Identify which cell holds the provided text, then report its (X, Y) central coordinate. 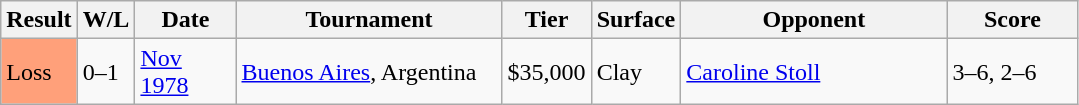
$35,000 (546, 72)
Result (39, 20)
Caroline Stoll (814, 72)
Tier (546, 20)
Clay (636, 72)
Score (1012, 20)
0–1 (106, 72)
Loss (39, 72)
Tournament (369, 20)
W/L (106, 20)
Date (186, 20)
Surface (636, 20)
Buenos Aires, Argentina (369, 72)
3–6, 2–6 (1012, 72)
Opponent (814, 20)
Nov 1978 (186, 72)
